Return the (x, y) coordinate for the center point of the cell that contains the specified text.  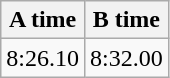
B time (126, 20)
A time (43, 20)
8:32.00 (126, 58)
8:26.10 (43, 58)
